For the text-containing cell, return its midpoint in [X, Y] coordinate format. 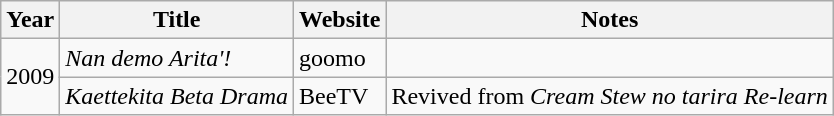
goomo [340, 58]
Nan demo Arita'! [177, 58]
Revived from Cream Stew no tarira Re-learn [610, 96]
Website [340, 20]
Title [177, 20]
Year [30, 20]
2009 [30, 77]
Kaettekita Beta Drama [177, 96]
BeeTV [340, 96]
Notes [610, 20]
